Find where the given text appears and provide that cell's center as (X, Y) coordinate. 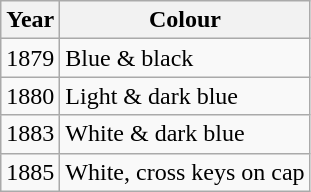
Colour (185, 20)
White, cross keys on cap (185, 172)
1883 (30, 134)
Blue & black (185, 58)
1880 (30, 96)
1885 (30, 172)
Year (30, 20)
1879 (30, 58)
Light & dark blue (185, 96)
White & dark blue (185, 134)
